Output the [x, y] coordinate of the center of the cell containing the given text.  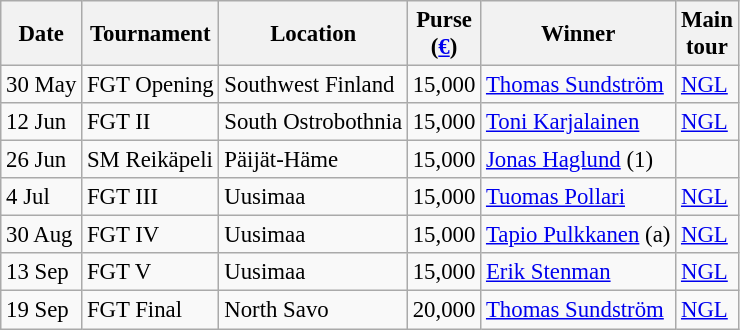
Location [313, 34]
Purse(€) [444, 34]
Toni Karjalainen [578, 122]
30 Aug [42, 235]
North Savo [313, 310]
FGT III [150, 197]
4 Jul [42, 197]
FGT Opening [150, 85]
Winner [578, 34]
26 Jun [42, 160]
FGT II [150, 122]
SM Reikäpeli [150, 160]
30 May [42, 85]
Erik Stenman [578, 273]
Date [42, 34]
Maintour [708, 34]
Jonas Haglund (1) [578, 160]
13 Sep [42, 273]
FGT IV [150, 235]
Tapio Pulkkanen (a) [578, 235]
South Ostrobothnia [313, 122]
12 Jun [42, 122]
FGT V [150, 273]
Southwest Finland [313, 85]
Päijät-Häme [313, 160]
20,000 [444, 310]
FGT Final [150, 310]
Tournament [150, 34]
19 Sep [42, 310]
Tuomas Pollari [578, 197]
